Locate the cell with the specified text and output its [X, Y] center coordinate. 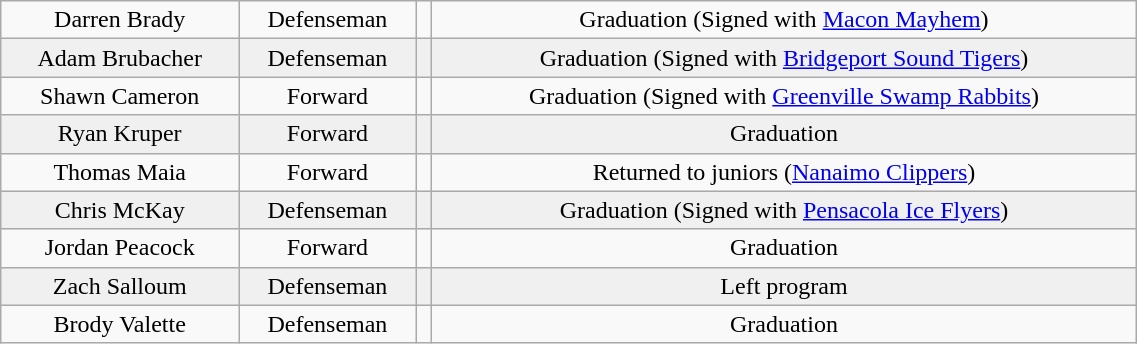
Graduation (Signed with Bridgeport Sound Tigers) [784, 58]
Shawn Cameron [120, 96]
Darren Brady [120, 20]
Graduation (Signed with Macon Mayhem) [784, 20]
Returned to juniors (Nanaimo Clippers) [784, 172]
Adam Brubacher [120, 58]
Brody Valette [120, 324]
Ryan Kruper [120, 134]
Left program [784, 286]
Chris McKay [120, 210]
Graduation (Signed with Greenville Swamp Rabbits) [784, 96]
Jordan Peacock [120, 248]
Graduation (Signed with Pensacola Ice Flyers) [784, 210]
Zach Salloum [120, 286]
Thomas Maia [120, 172]
